Extract the [x, y] coordinate from the center of the cell holding the provided text.  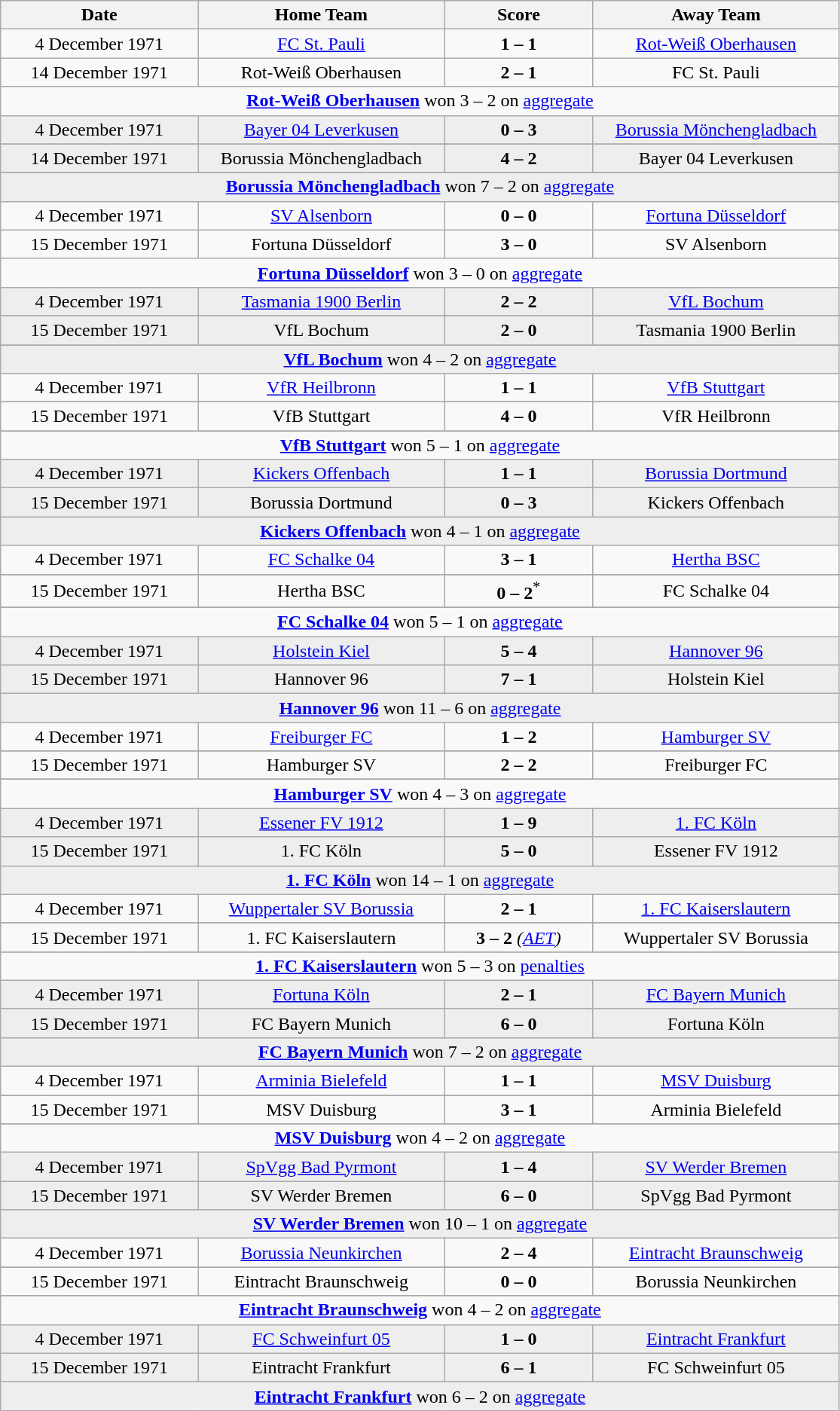
1 – 9 [518, 823]
4 – 0 [518, 417]
FC Bayern Munich won 7 – 2 on aggregate [420, 1052]
Eintracht Frankfurt won 6 – 2 on aggregate [420, 1396]
5 – 0 [518, 851]
Home Team [321, 15]
Rot-Weiß Oberhausen won 3 – 2 on aggregate [420, 101]
VfB Stuttgart won 5 – 1 on aggregate [420, 445]
7 – 1 [518, 680]
1. FC Köln won 14 – 1 on aggregate [420, 880]
3 – 2 (AET) [518, 937]
1. FC Kaiserslautern won 5 – 3 on penalties [420, 966]
5 – 4 [518, 651]
Borussia Mönchengladbach won 7 – 2 on aggregate [420, 187]
2 – 4 [518, 1253]
Kickers Offenbach won 4 – 1 on aggregate [420, 531]
4 – 2 [518, 158]
3 – 0 [518, 244]
1 – 4 [518, 1167]
6 – 1 [518, 1367]
Score [518, 15]
VfL Bochum won 4 – 2 on aggregate [420, 359]
Eintracht Braunschweig won 4 – 2 on aggregate [420, 1310]
Date [99, 15]
FC Schalke 04 won 5 – 1 on aggregate [420, 622]
1 – 0 [518, 1339]
1 – 2 [518, 737]
Fortuna Düsseldorf won 3 – 0 on aggregate [420, 273]
2 – 0 [518, 330]
0 – 2* [518, 591]
Hamburger SV won 4 – 3 on aggregate [420, 794]
Hannover 96 won 11 – 6 on aggregate [420, 708]
MSV Duisburg won 4 – 2 on aggregate [420, 1138]
SV Werder Bremen won 10 – 1 on aggregate [420, 1224]
Away Team [716, 15]
